Pinpoint the cell where the given text exists, returning its [X, Y] midpoint coordinate. 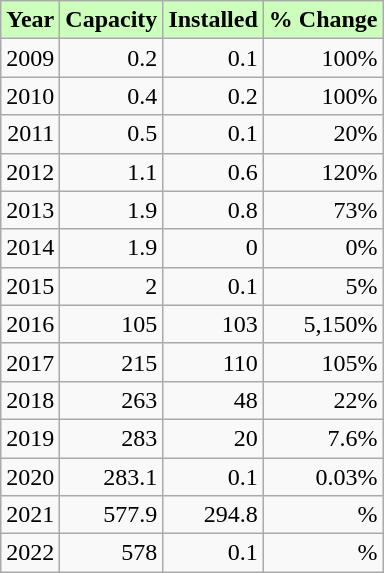
0.03% [323, 477]
2010 [30, 96]
0.8 [213, 210]
1.1 [112, 172]
215 [112, 362]
% Change [323, 20]
0 [213, 248]
2019 [30, 438]
Installed [213, 20]
2018 [30, 400]
2009 [30, 58]
5% [323, 286]
283 [112, 438]
578 [112, 553]
103 [213, 324]
2012 [30, 172]
73% [323, 210]
2011 [30, 134]
Year [30, 20]
120% [323, 172]
Capacity [112, 20]
2015 [30, 286]
0.5 [112, 134]
2022 [30, 553]
283.1 [112, 477]
105% [323, 362]
2014 [30, 248]
0% [323, 248]
0.6 [213, 172]
48 [213, 400]
7.6% [323, 438]
5,150% [323, 324]
105 [112, 324]
22% [323, 400]
263 [112, 400]
577.9 [112, 515]
0.4 [112, 96]
294.8 [213, 515]
2 [112, 286]
2020 [30, 477]
2016 [30, 324]
2017 [30, 362]
2013 [30, 210]
2021 [30, 515]
20% [323, 134]
110 [213, 362]
20 [213, 438]
